Provide the (x, y) coordinate of the cell's center where the given text is located.  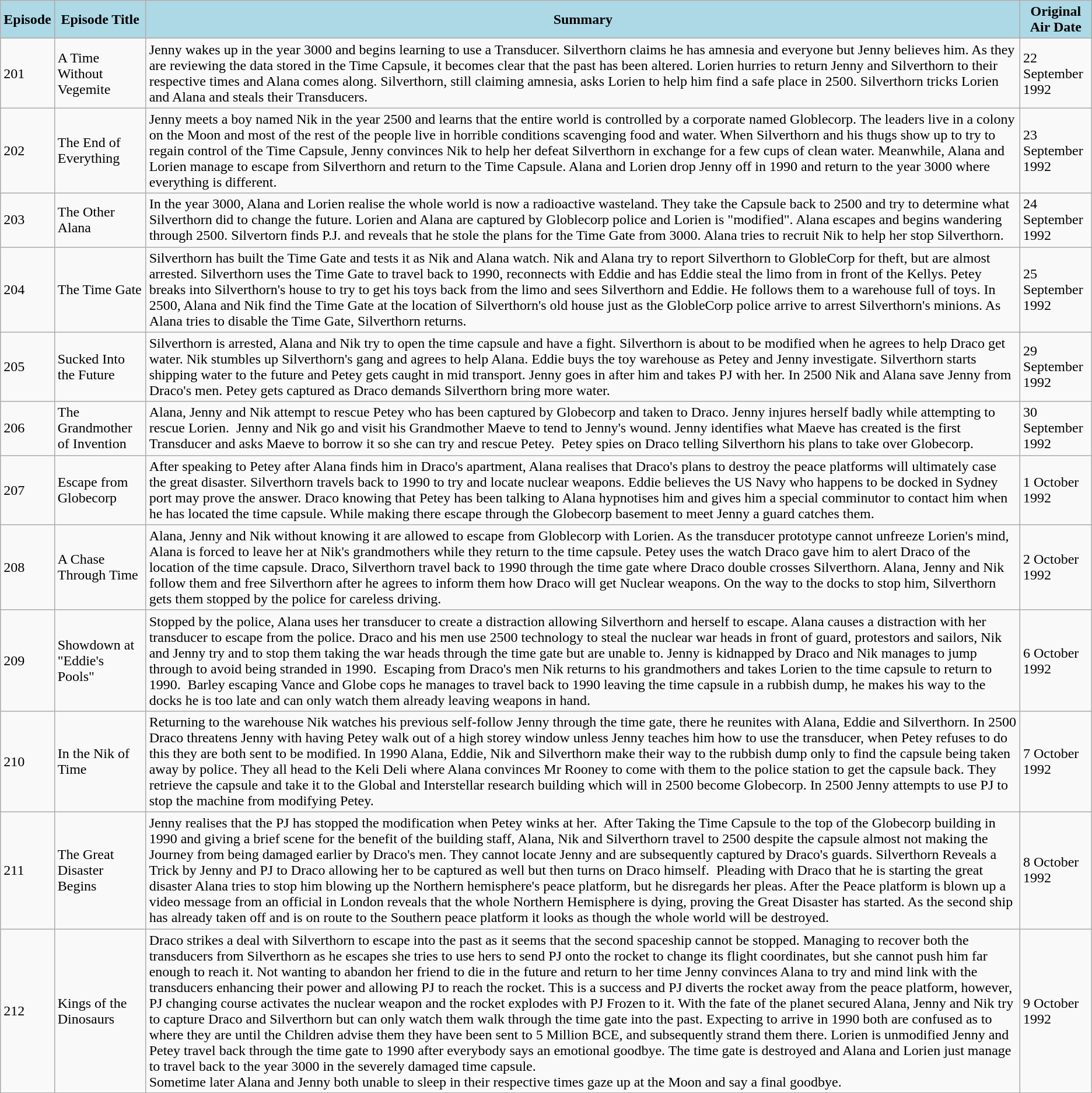
The Grandmother of Invention (100, 428)
The End of Everything (100, 151)
1 October 1992 (1056, 490)
201 (27, 74)
209 (27, 661)
2 October 1992 (1056, 567)
A Chase Through Time (100, 567)
A Time Without Vegemite (100, 74)
The Great Disaster Begins (100, 870)
Kings of the Dinosaurs (100, 1011)
25 September 1992 (1056, 289)
205 (27, 366)
208 (27, 567)
207 (27, 490)
211 (27, 870)
212 (27, 1011)
Episode Title (100, 20)
The Other Alana (100, 220)
Original Air Date (1056, 20)
24 September 1992 (1056, 220)
The Time Gate (100, 289)
6 October 1992 (1056, 661)
204 (27, 289)
29 September 1992 (1056, 366)
8 October 1992 (1056, 870)
210 (27, 761)
23 September 1992 (1056, 151)
In the Nik of Time (100, 761)
Episode (27, 20)
Showdown at "Eddie's Pools" (100, 661)
22 September 1992 (1056, 74)
30 September 1992 (1056, 428)
202 (27, 151)
7 October 1992 (1056, 761)
Summary (583, 20)
203 (27, 220)
Sucked Into the Future (100, 366)
206 (27, 428)
Escape from Globecorp (100, 490)
9 October 1992 (1056, 1011)
